Search for the cell housing the specified text and yield its (X, Y) center coordinate. 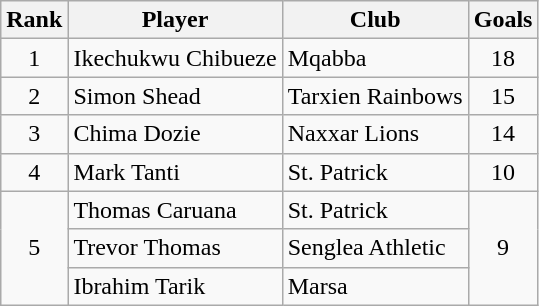
Player (175, 20)
5 (34, 248)
15 (503, 96)
3 (34, 134)
9 (503, 248)
Marsa (375, 286)
Ibrahim Tarik (175, 286)
Chima Dozie (175, 134)
Mark Tanti (175, 172)
Mqabba (375, 58)
Trevor Thomas (175, 248)
Senglea Athletic (375, 248)
Goals (503, 20)
Ikechukwu Chibueze (175, 58)
Tarxien Rainbows (375, 96)
2 (34, 96)
18 (503, 58)
Thomas Caruana (175, 210)
1 (34, 58)
Naxxar Lions (375, 134)
Rank (34, 20)
Simon Shead (175, 96)
4 (34, 172)
Club (375, 20)
14 (503, 134)
10 (503, 172)
